Pinpoint the cell where the given text exists, returning its (X, Y) midpoint coordinate. 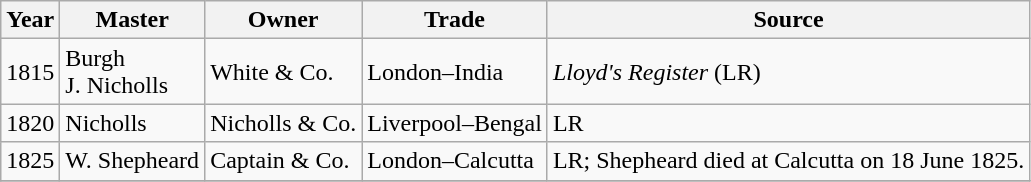
Lloyd's Register (LR) (788, 72)
1815 (30, 72)
1820 (30, 123)
W. Shepheard (132, 161)
Year (30, 20)
White & Co. (284, 72)
Captain & Co. (284, 161)
Owner (284, 20)
LR (788, 123)
Master (132, 20)
BurghJ. Nicholls (132, 72)
Nicholls (132, 123)
London–India (455, 72)
Source (788, 20)
1825 (30, 161)
LR; Shepheard died at Calcutta on 18 June 1825. (788, 161)
Liverpool–Bengal (455, 123)
Trade (455, 20)
London–Calcutta (455, 161)
Nicholls & Co. (284, 123)
